Pinpoint the cell where the given text exists, returning its (X, Y) midpoint coordinate. 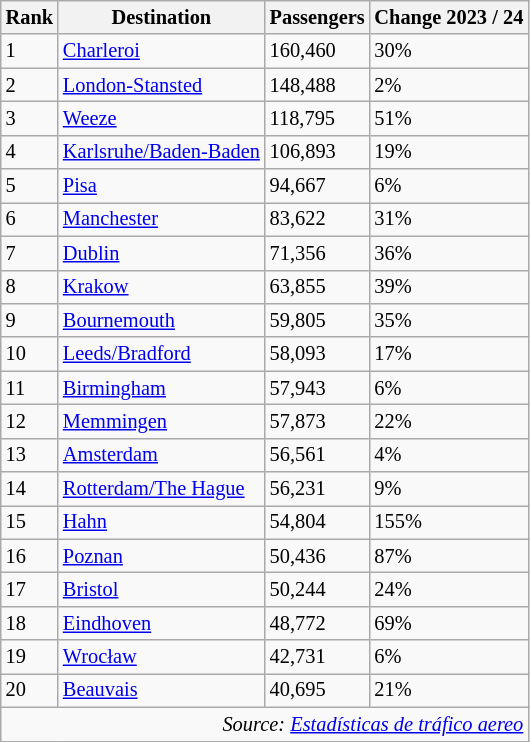
Source: Estadísticas de tráfico aereo (264, 724)
Destination (162, 17)
10 (30, 354)
Eindhoven (162, 623)
19% (450, 152)
59,805 (318, 320)
57,943 (318, 388)
58,093 (318, 354)
87% (450, 556)
3 (30, 118)
15 (30, 522)
Leeds/Bradford (162, 354)
Pisa (162, 186)
Rank (30, 17)
London-Stansted (162, 85)
6 (30, 219)
50,244 (318, 589)
63,855 (318, 287)
21% (450, 690)
11 (30, 388)
31% (450, 219)
Bristol (162, 589)
Hahn (162, 522)
Krakow (162, 287)
Wrocław (162, 657)
35% (450, 320)
54,804 (318, 522)
160,460 (318, 51)
148,488 (318, 85)
56,561 (318, 455)
18 (30, 623)
69% (450, 623)
16 (30, 556)
9 (30, 320)
Memmingen (162, 421)
Karlsruhe/Baden-Baden (162, 152)
50,436 (318, 556)
39% (450, 287)
Poznan (162, 556)
106,893 (318, 152)
24% (450, 589)
20 (30, 690)
57,873 (318, 421)
118,795 (318, 118)
Rotterdam/The Hague (162, 489)
19 (30, 657)
94,667 (318, 186)
2% (450, 85)
7 (30, 253)
12 (30, 421)
Bournemouth (162, 320)
1 (30, 51)
Amsterdam (162, 455)
2 (30, 85)
9% (450, 489)
Beauvais (162, 690)
40,695 (318, 690)
17% (450, 354)
5 (30, 186)
Birmingham (162, 388)
42,731 (318, 657)
Passengers (318, 17)
14 (30, 489)
36% (450, 253)
Weeze (162, 118)
Change 2023 / 24 (450, 17)
48,772 (318, 623)
4% (450, 455)
71,356 (318, 253)
Manchester (162, 219)
83,622 (318, 219)
56,231 (318, 489)
22% (450, 421)
Dublin (162, 253)
155% (450, 522)
17 (30, 589)
Charleroi (162, 51)
51% (450, 118)
13 (30, 455)
8 (30, 287)
4 (30, 152)
30% (450, 51)
